Provide the (X, Y) coordinate of the cell's center where the given text is located.  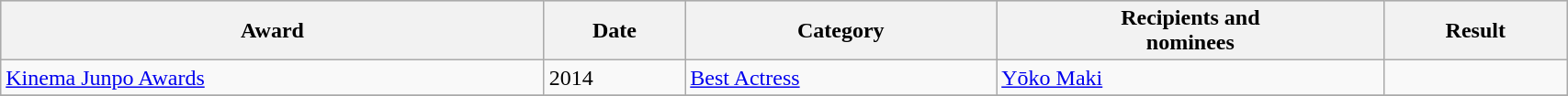
Result (1475, 31)
Kinema Junpo Awards (272, 78)
Yōko Maki (1190, 78)
Date (615, 31)
Best Actress (841, 78)
2014 (615, 78)
Category (841, 31)
Award (272, 31)
Recipients and nominees (1190, 31)
